For the text-containing cell, return its midpoint in [X, Y] coordinate format. 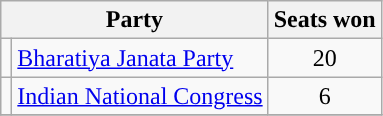
Bharatiya Janata Party [140, 58]
Seats won [324, 20]
Party [134, 20]
6 [324, 96]
Indian National Congress [140, 96]
20 [324, 58]
